Return [x, y] of the center of cell containing provided text 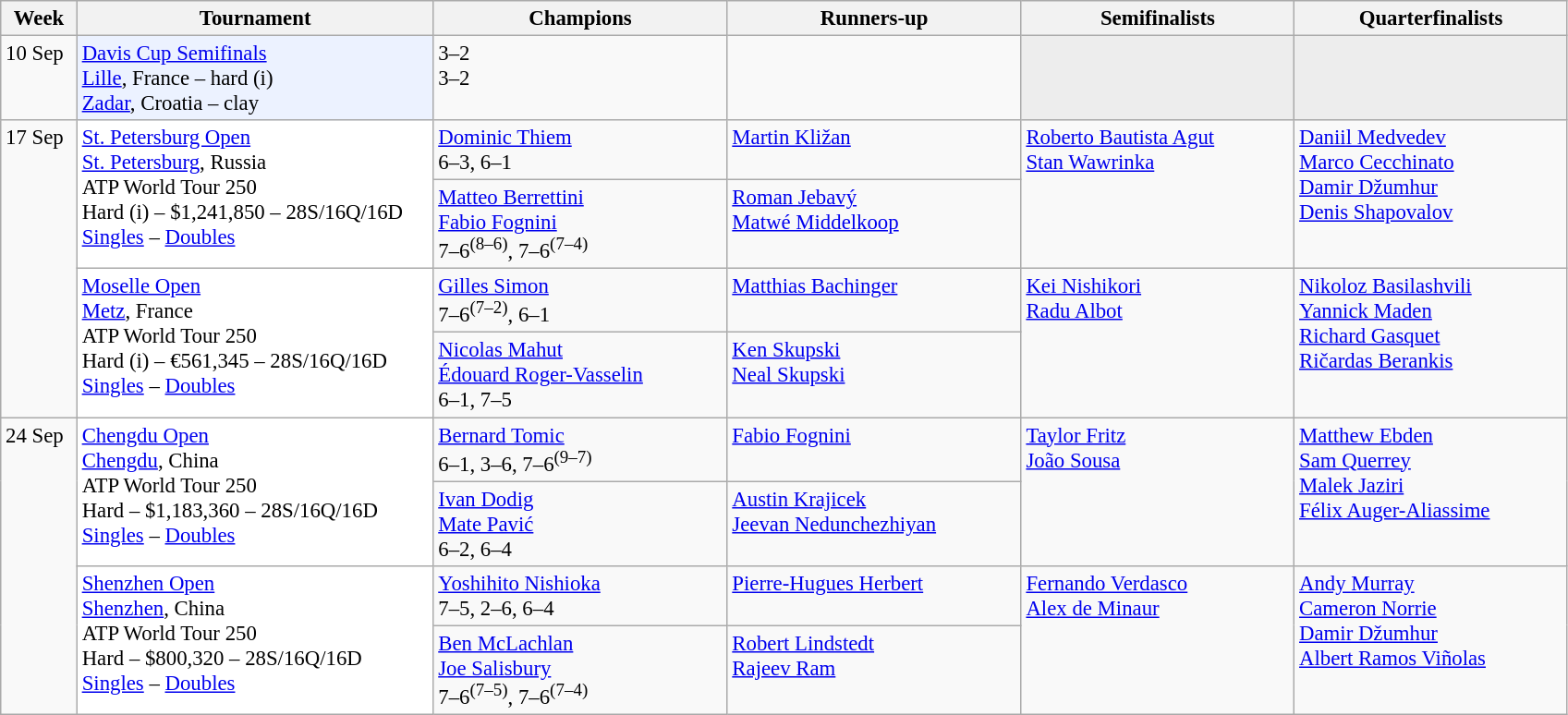
Week [39, 18]
Ivan Dodig Mate Pavić 6–2, 6–4 [580, 524]
Austin Krajicek Jeevan Nedunchezhiyan [874, 524]
Matthias Bachinger [874, 301]
Shenzhen Open Shenzhen, ChinaATP World Tour 250Hard – $800,320 – 28S/16Q/16DSingles – Doubles [255, 639]
Nicolas Mahut Édouard Roger-Vasselin 6–1, 7–5 [580, 375]
Dominic Thiem 6–3, 6–1 [580, 150]
10 Sep [39, 79]
Fernando Verdasco Alex de Minaur [1158, 639]
Ken Skupski Neal Skupski [874, 375]
Matthew Ebden Sam Querrey Malek Jaziri Félix Auger-Aliassime [1431, 491]
Davis Cup SemifinalsLille, France – hard (i)Zadar, Croatia – clay [255, 79]
Moselle Open Metz, FranceATP World Tour 250Hard (i) – €561,345 – 28S/16Q/16DSingles – Doubles [255, 344]
3–2 3–2 [580, 79]
Pierre-Hugues Herbert [874, 595]
Bernard Tomic 6–1, 3–6, 7–6(9–7) [580, 449]
Robert Lindstedt Rajeev Ram [874, 670]
Taylor Fritz João Sousa [1158, 491]
Quarterfinalists [1431, 18]
Gilles Simon 7–6(7–2), 6–1 [580, 301]
Matteo Berrettini Fabio Fognini 7–6(8–6), 7–6(7–4) [580, 224]
Daniil Medvedev Marco Cecchinato Damir Džumhur Denis Shapovalov [1431, 194]
Runners-up [874, 18]
Chengdu Open Chengdu, ChinaATP World Tour 250Hard – $1,183,360 – 28S/16Q/16DSingles – Doubles [255, 491]
St. Petersburg Open St. Petersburg, RussiaATP World Tour 250Hard (i) – $1,241,850 – 28S/16Q/16D Singles – Doubles [255, 194]
Roman Jebavý Matwé Middelkoop [874, 224]
17 Sep [39, 269]
Roberto Bautista Agut Stan Wawrinka [1158, 194]
Ben McLachlan Joe Salisbury 7–6(7–5), 7–6(7–4) [580, 670]
Martin Kližan [874, 150]
Semifinalists [1158, 18]
Fabio Fognini [874, 449]
Champions [580, 18]
Nikoloz Basilashvili Yannick Maden Richard Gasquet Ričardas Berankis [1431, 344]
Andy Murray Cameron Norrie Damir Džumhur Albert Ramos Viñolas [1431, 639]
Kei Nishikori Radu Albot [1158, 344]
24 Sep [39, 566]
Yoshihito Nishioka 7–5, 2–6, 6–4 [580, 595]
Tournament [255, 18]
